Return the (x, y) coordinate for the center point of the cell that contains the specified text.  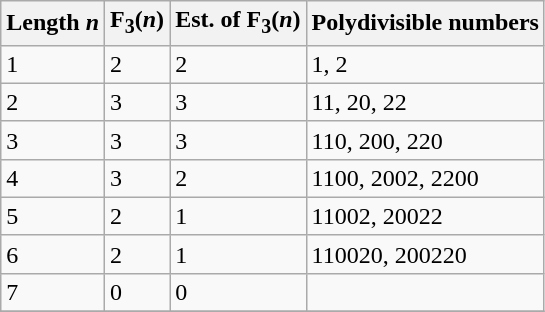
11002, 20022 (425, 216)
1100, 2002, 2200 (425, 178)
4 (53, 178)
Length n (53, 23)
110, 200, 220 (425, 140)
1, 2 (425, 64)
110020, 200220 (425, 254)
6 (53, 254)
7 (53, 292)
Polydivisible numbers (425, 23)
5 (53, 216)
Est. of F3(n) (238, 23)
F3(n) (138, 23)
11, 20, 22 (425, 102)
